For the text-containing cell, return its midpoint in (X, Y) coordinate format. 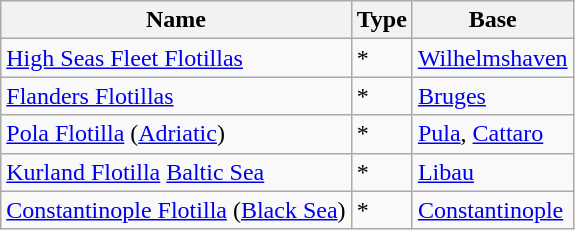
Constantinople Flotilla (Black Sea) (176, 210)
Constantinople (492, 210)
Wilhelmshaven (492, 58)
Base (492, 20)
Kurland Flotilla Baltic Sea (176, 172)
Bruges (492, 96)
Pola Flotilla (Adriatic) (176, 134)
Flanders Flotillas (176, 96)
High Seas Fleet Flotillas (176, 58)
Pula, Cattaro (492, 134)
Name (176, 20)
Libau (492, 172)
Type (382, 20)
